Provide the [X, Y] coordinate of the cell's center where the given text is located.  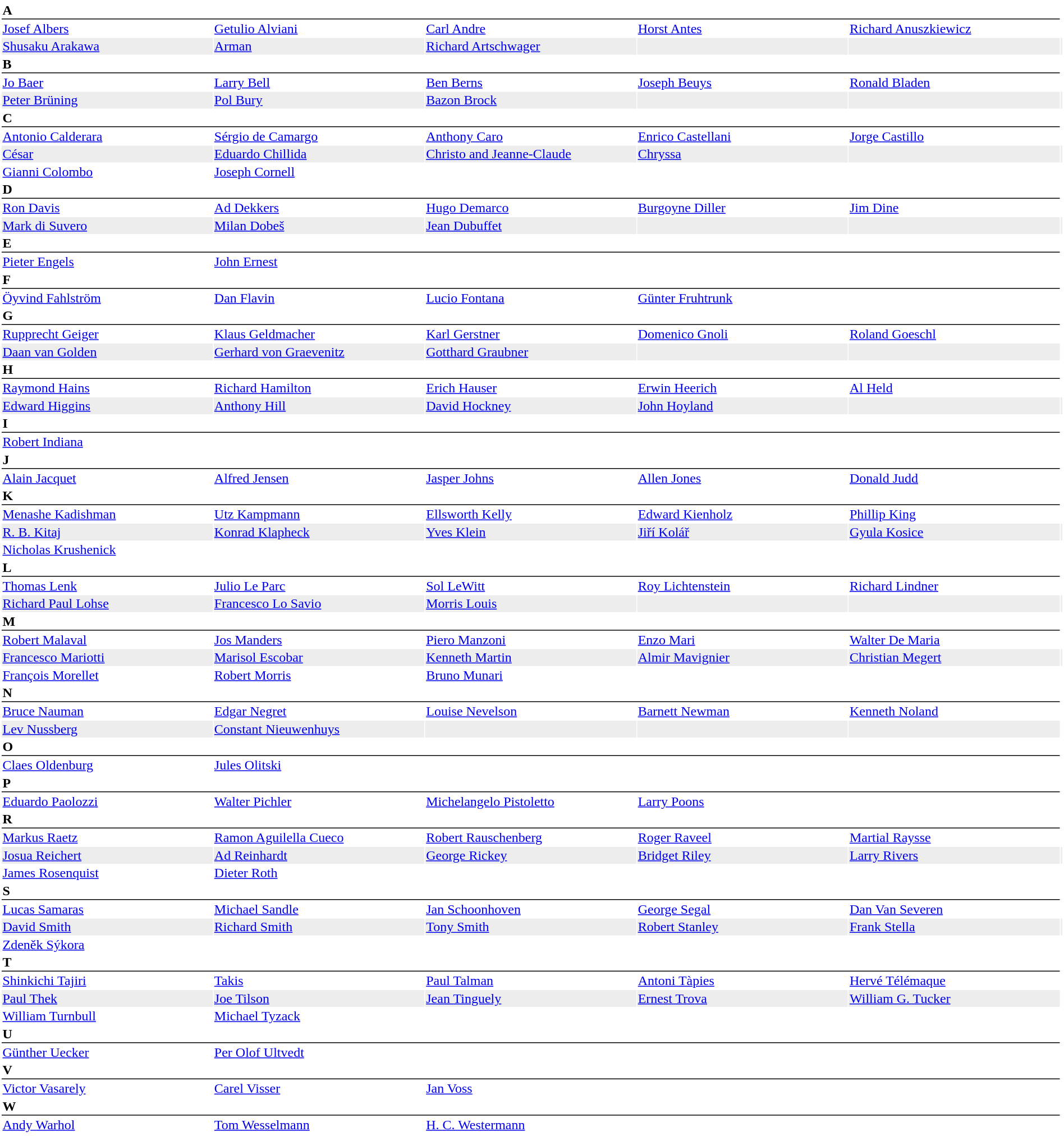
Larry Rivers [955, 855]
Ernest Trova [742, 998]
George Rickey [531, 855]
Konrad Klapheck [319, 532]
Eduardo Paolozzi [107, 801]
Edgar Negret [319, 711]
Shinkichi Tajiri [107, 981]
Morris Louis [531, 603]
W [531, 1107]
Hugo Demarco [531, 208]
Claes Oldenburg [107, 765]
P [531, 784]
U [531, 1034]
Günther Uecker [107, 1052]
Zdeněk Sýkora [107, 945]
Jiří Kolář [742, 532]
François Morellet [107, 675]
Pol Bury [319, 100]
Ben Berns [531, 83]
Yves Klein [531, 532]
Dieter Roth [319, 873]
Walter De Maria [955, 640]
Louise Nevelson [531, 711]
Ronald Bladen [955, 83]
David Smith [107, 927]
Erich Hauser [531, 388]
A [531, 11]
Dan Van Severen [955, 909]
T [531, 963]
Barnett Newman [742, 711]
R. B. Kitaj [107, 532]
Joseph Beuys [742, 83]
Lucio Fontana [531, 298]
Chryssa [742, 154]
Karl Gerstner [531, 334]
Roger Raveel [742, 838]
Edward Kienholz [742, 515]
J [531, 460]
Jorge Castillo [955, 136]
H. C. Westermann [531, 1125]
Tom Wesselmann [319, 1125]
César [107, 154]
Gotthard Graubner [531, 352]
Joseph Cornell [319, 172]
Bruno Munari [531, 675]
Ellsworth Kelly [531, 515]
Jos Manders [319, 640]
Michael Tyzack [319, 1016]
Shusaku Arakawa [107, 47]
O [531, 748]
Jo Baer [107, 83]
Constant Nieuwenhuys [319, 729]
Alfred Jensen [319, 478]
Jan Voss [531, 1088]
Richard Hamilton [319, 388]
Milan Dobeš [319, 226]
Tony Smith [531, 927]
Nicholas Krushenick [107, 549]
Robert Morris [319, 675]
Robert Rauschenberg [531, 838]
Horst Antes [742, 29]
Jules Olitski [319, 765]
Per Olof Ultvedt [319, 1052]
Josef Albers [107, 29]
James Rosenquist [107, 873]
Jim Dine [955, 208]
Al Held [955, 388]
Bruce Nauman [107, 711]
Burgoyne Diller [742, 208]
K [531, 496]
Christo and Jeanne-Claude [531, 154]
Richard Lindner [955, 586]
Sérgio de Camargo [319, 136]
R [531, 819]
Erwin Heerich [742, 388]
Marisol Escobar [319, 657]
Ad Dekkers [319, 208]
Antoni Tàpies [742, 981]
Edward Higgins [107, 406]
D [531, 190]
Enzo Mari [742, 640]
Hervé Télémaque [955, 981]
Pieter Engels [107, 262]
I [531, 424]
Kenneth Martin [531, 657]
Jean Dubuffet [531, 226]
B [531, 65]
M [531, 622]
Victor Vasarely [107, 1088]
Frank Stella [955, 927]
David Hockney [531, 406]
Carl Andre [531, 29]
Anthony Hill [319, 406]
Josua Reichert [107, 855]
John Ernest [319, 262]
Öyvind Fahlström [107, 298]
S [531, 891]
G [531, 317]
V [531, 1071]
Francesco Mariotti [107, 657]
Eduardo Chillida [319, 154]
Joe Tilson [319, 998]
Roland Goeschl [955, 334]
Donald Judd [955, 478]
Roy Lichtenstein [742, 586]
Walter Pichler [319, 801]
F [531, 280]
Almir Mavignier [742, 657]
William Turnbull [107, 1016]
Thomas Lenk [107, 586]
N [531, 694]
John Hoyland [742, 406]
Robert Indiana [107, 442]
Jean Tinguely [531, 998]
Gianni Colombo [107, 172]
Sol LeWitt [531, 586]
Menashe Kadishman [107, 515]
Phillip King [955, 515]
Günter Fruhtrunk [742, 298]
Peter Brüning [107, 100]
H [531, 370]
C [531, 118]
William G. Tucker [955, 998]
Lev Nussberg [107, 729]
Robert Malaval [107, 640]
Takis [319, 981]
E [531, 244]
George Segal [742, 909]
Enrico Castellani [742, 136]
Dan Flavin [319, 298]
Martial Raysse [955, 838]
Paul Thek [107, 998]
Jasper Johns [531, 478]
Gyula Kosice [955, 532]
Christian Megert [955, 657]
Ron Davis [107, 208]
Getulio Alviani [319, 29]
Allen Jones [742, 478]
Richard Anuszkiewicz [955, 29]
Jan Schoonhoven [531, 909]
Gerhard von Graevenitz [319, 352]
Larry Bell [319, 83]
Arman [319, 47]
Daan van Golden [107, 352]
Rupprecht Geiger [107, 334]
Richard Paul Lohse [107, 603]
Richard Artschwager [531, 47]
Francesco Lo Savio [319, 603]
Michelangelo Pistoletto [531, 801]
Bridget Riley [742, 855]
Alain Jacquet [107, 478]
Paul Talman [531, 981]
Mark di Suvero [107, 226]
Antonio Calderara [107, 136]
Richard Smith [319, 927]
Ad Reinhardt [319, 855]
Utz Kampmann [319, 515]
Raymond Hains [107, 388]
Klaus Geldmacher [319, 334]
Larry Poons [742, 801]
Robert Stanley [742, 927]
Michael Sandle [319, 909]
Anthony Caro [531, 136]
Andy Warhol [107, 1125]
Domenico Gnoli [742, 334]
L [531, 568]
Kenneth Noland [955, 711]
Julio Le Parc [319, 586]
Bazon Brock [531, 100]
Ramon Aguilella Cueco [319, 838]
Markus Raetz [107, 838]
Piero Manzoni [531, 640]
Carel Visser [319, 1088]
Lucas Samaras [107, 909]
